From the cell containing the given text, extract its center point as [x, y] coordinate. 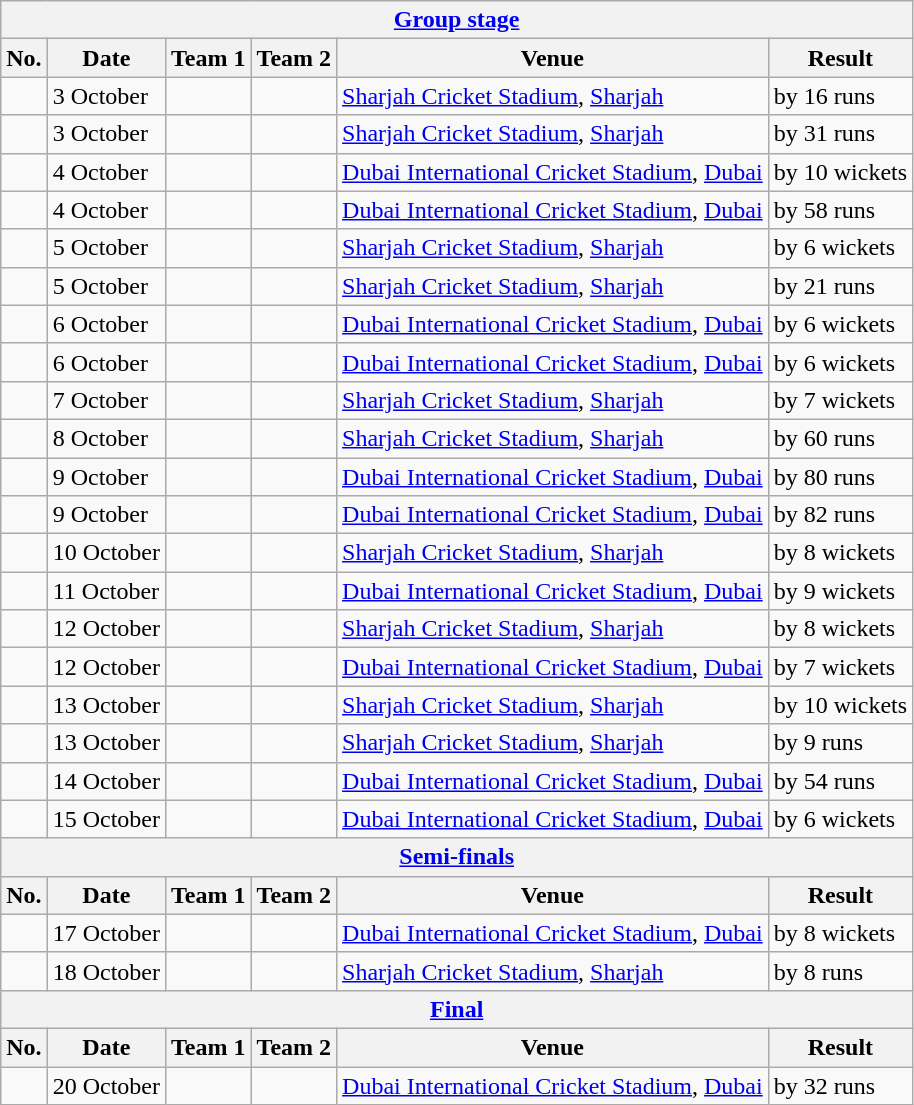
by 32 runs [840, 1085]
17 October [106, 933]
Semi-finals [457, 857]
by 9 wickets [840, 591]
by 60 runs [840, 438]
by 82 runs [840, 515]
Final [457, 1009]
10 October [106, 553]
by 16 runs [840, 96]
20 October [106, 1085]
by 31 runs [840, 134]
18 October [106, 971]
by 80 runs [840, 477]
8 October [106, 438]
by 54 runs [840, 781]
7 October [106, 400]
15 October [106, 819]
14 October [106, 781]
11 October [106, 591]
by 21 runs [840, 286]
by 9 runs [840, 743]
Group stage [457, 20]
by 8 runs [840, 971]
by 58 runs [840, 210]
